Extract the (x, y) coordinate from the center of the cell holding the provided text.  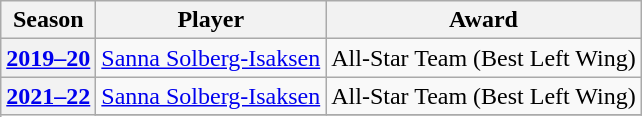
Season (48, 20)
Award (484, 20)
Player (211, 20)
2019–20 (48, 58)
2021–22 (48, 96)
